Capture the cell that displays the provided text and extract its (X, Y) central coordinate. 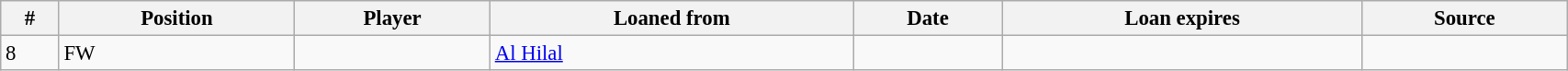
Al Hilal (671, 53)
Player (393, 18)
FW (176, 53)
# (29, 18)
Source (1464, 18)
Loan expires (1182, 18)
Position (176, 18)
Loaned from (671, 18)
8 (29, 53)
Date (928, 18)
